Search for the cell housing the specified text and yield its [x, y] center coordinate. 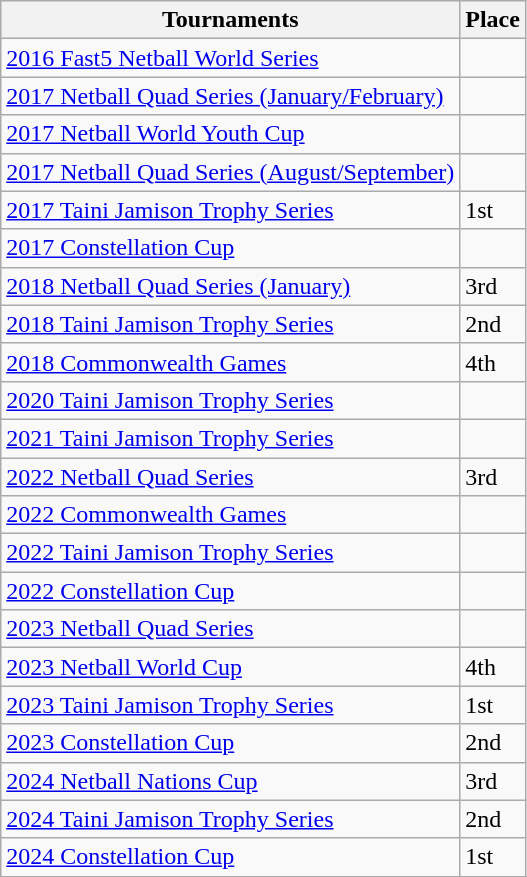
2022 Taini Jamison Trophy Series [230, 553]
2021 Taini Jamison Trophy Series [230, 438]
2018 Commonwealth Games [230, 362]
2017 Netball World Youth Cup [230, 134]
2017 Taini Jamison Trophy Series [230, 210]
2017 Netball Quad Series (January/February) [230, 96]
Place [493, 20]
2018 Taini Jamison Trophy Series [230, 324]
2023 Netball World Cup [230, 667]
2016 Fast5 Netball World Series [230, 58]
2022 Netball Quad Series [230, 477]
2022 Constellation Cup [230, 591]
2023 Netball Quad Series [230, 629]
2024 Constellation Cup [230, 857]
2023 Constellation Cup [230, 743]
2024 Netball Nations Cup [230, 781]
2017 Constellation Cup [230, 248]
2020 Taini Jamison Trophy Series [230, 400]
Tournaments [230, 20]
2024 Taini Jamison Trophy Series [230, 819]
2022 Commonwealth Games [230, 515]
2018 Netball Quad Series (January) [230, 286]
2017 Netball Quad Series (August/September) [230, 172]
2023 Taini Jamison Trophy Series [230, 705]
